Identify which cell holds the provided text, then report its (X, Y) central coordinate. 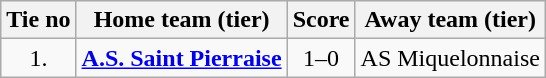
1. (38, 58)
Tie no (38, 20)
AS Miquelonnaise (450, 58)
A.S. Saint Pierraise (182, 58)
1–0 (321, 58)
Score (321, 20)
Away team (tier) (450, 20)
Home team (tier) (182, 20)
